Return (X, Y) of the center of cell containing provided text 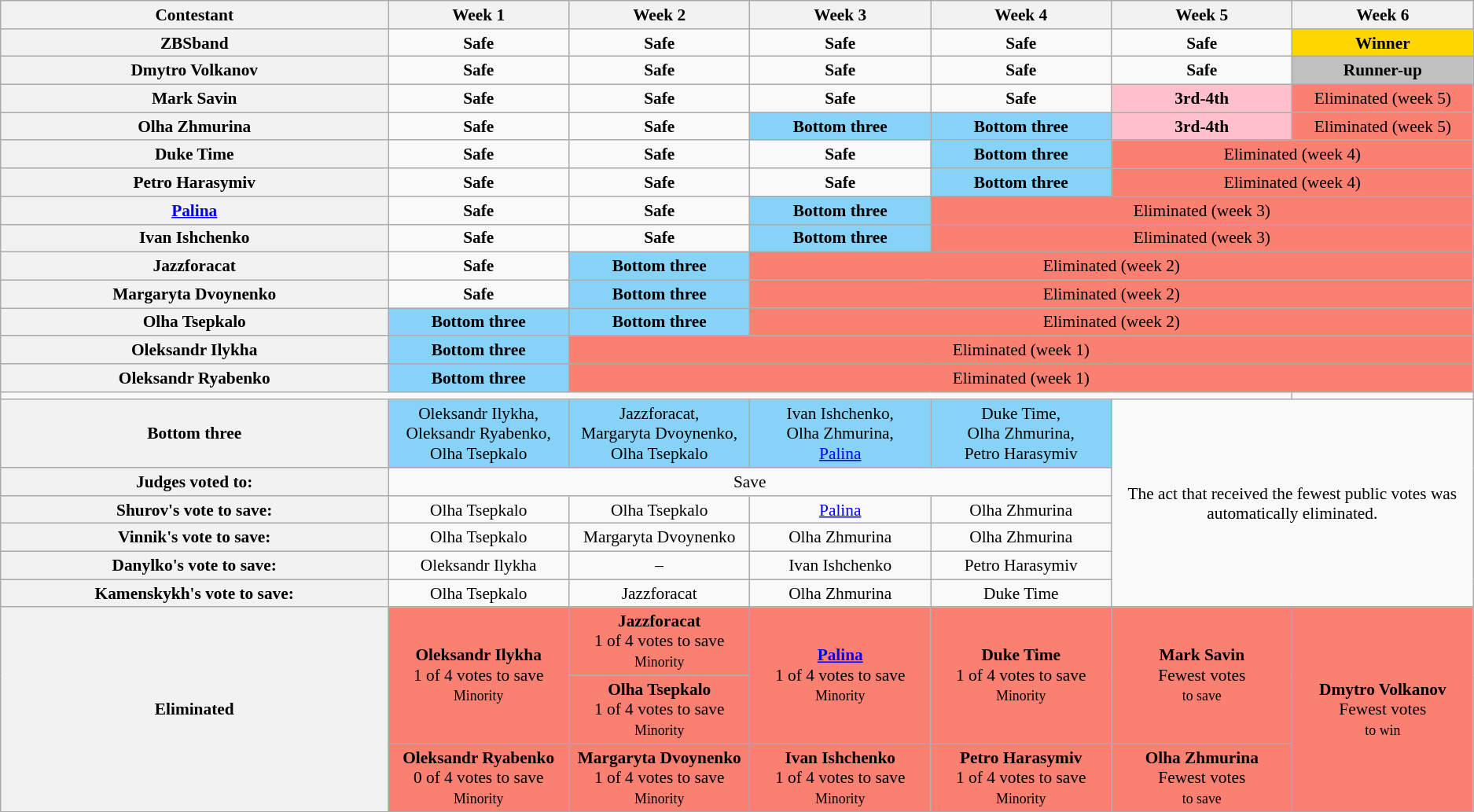
Duke Time, Olha Zhmurina,Petro Harasymiv (1021, 434)
Oleksandr Ryabenko (195, 378)
Week 4 (1021, 15)
Danylko's vote to save: (195, 566)
Margaryta Dvoynenko1 of 4 votes to saveMinority (660, 778)
Contestant (195, 15)
Jazzforacat1 of 4 votes to saveMinority (660, 641)
Judges voted to: (195, 482)
Olha Tsepkalo1 of 4 votes to saveMinority (660, 709)
Palina1 of 4 votes to saveMinority (840, 676)
– (660, 566)
Week 3 (840, 15)
The act that received the fewest public votes was automatically eliminated. (1292, 503)
Ivan Ishchenko, Olha Zhmurina, Palina (840, 434)
Eliminated (195, 710)
Save (750, 482)
Jazzforacat, Margaryta Dvoynenko, Olha Tsepkalo (660, 434)
Dmytro Volkanov (195, 71)
Duke Time1 of 4 votes to saveMinority (1021, 676)
Week 5 (1202, 15)
Shurov's vote to save: (195, 510)
Mark Savin (195, 99)
Week 1 (479, 15)
Kamenskykh's vote to save: (195, 593)
Oleksandr Ryabenko0 of 4 votes to saveMinority (479, 778)
Winner (1383, 43)
Dmytro VolkanovFewest votesto win (1383, 710)
Petro Harasymiv1 of 4 votes to saveMinority (1021, 778)
Runner-up (1383, 71)
ZBSband (195, 43)
Olha ZhmurinaFewest votesto save (1202, 778)
Oleksandr Ilykha, Oleksandr Ryabenko, Olha Tsepkalo (479, 434)
Week 6 (1383, 15)
Mark SavinFewest votesto save (1202, 676)
Oleksandr Ilykha1 of 4 votes to saveMinority (479, 676)
Ivan Ishchenko1 of 4 votes to saveMinority (840, 778)
Vinnik's vote to save: (195, 538)
Week 2 (660, 15)
